Pinpoint the cell where the given text exists, returning its (X, Y) midpoint coordinate. 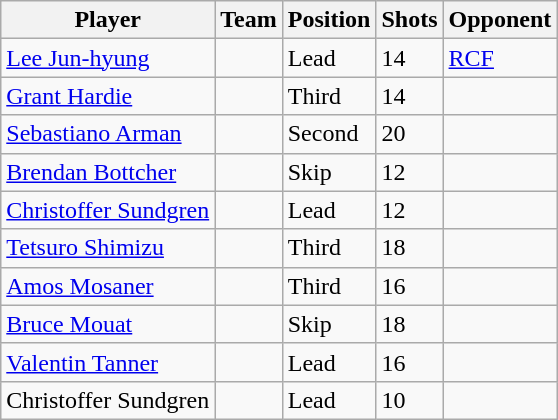
Brendan Bottcher (108, 172)
Shots (410, 20)
Grant Hardie (108, 96)
Lee Jun-hyung (108, 58)
Second (329, 134)
Sebastiano Arman (108, 134)
Position (329, 20)
RCF (500, 58)
Tetsuro Shimizu (108, 248)
Amos Mosaner (108, 286)
20 (410, 134)
Bruce Mouat (108, 324)
10 (410, 400)
Player (108, 20)
Valentin Tanner (108, 362)
Team (249, 20)
Opponent (500, 20)
